Return [x, y] of the center of cell containing provided text 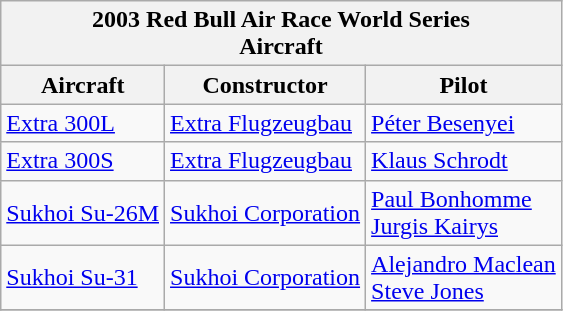
Alejandro Maclean Steve Jones [464, 278]
Constructor [266, 85]
Pilot [464, 85]
Extra 300S [83, 161]
Paul Bonhomme Jurgis Kairys [464, 212]
Péter Besenyei [464, 123]
2003 Red Bull Air Race World SeriesAircraft [281, 34]
Sukhoi Su-31 [83, 278]
Sukhoi Su-26M [83, 212]
Aircraft [83, 85]
Klaus Schrodt [464, 161]
Extra 300L [83, 123]
